Return the (X, Y) coordinate for the center point of the cell that contains the specified text.  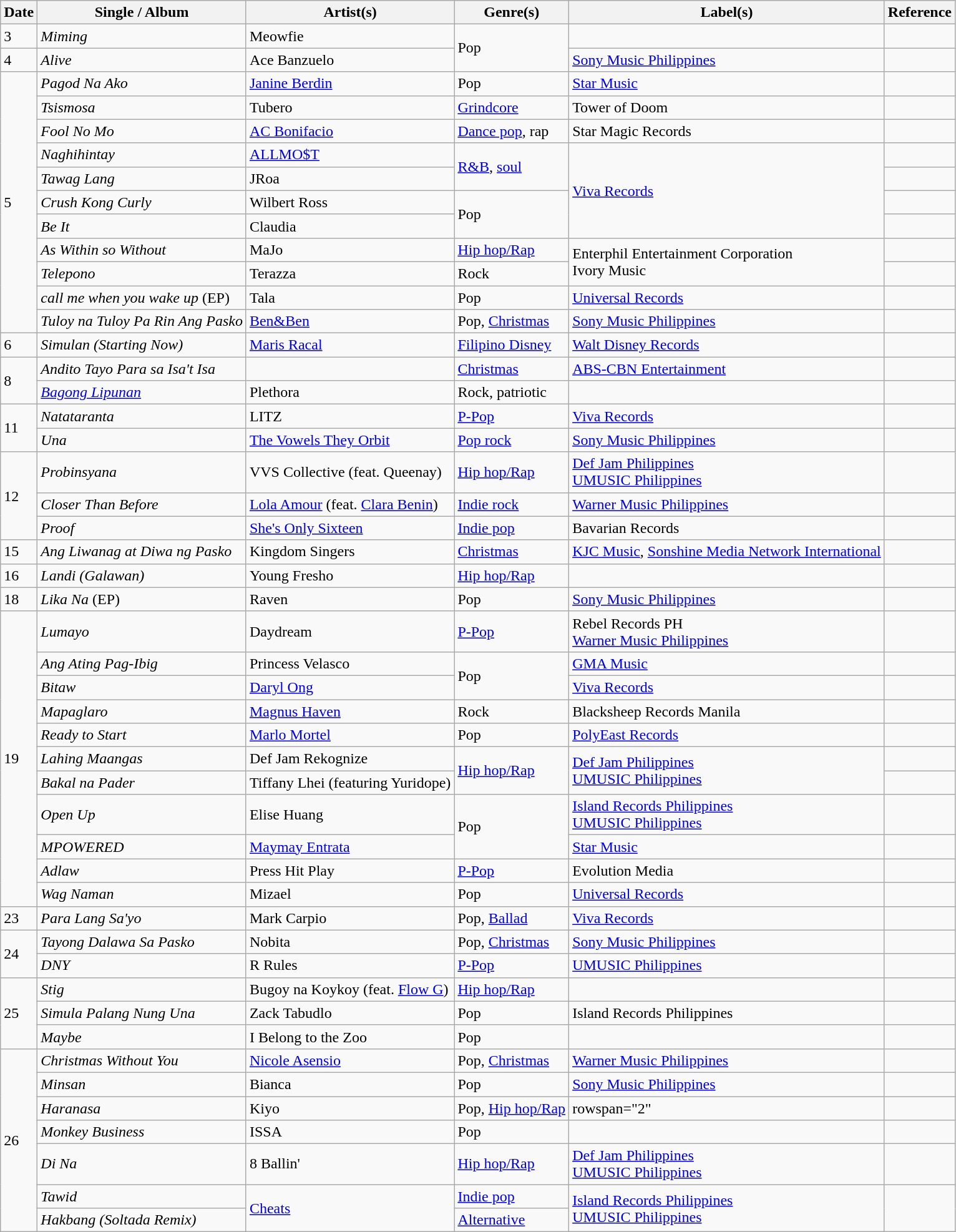
ABS-CBN Entertainment (727, 369)
LITZ (349, 416)
5 (19, 202)
Meowfie (349, 36)
Bakal na Pader (142, 783)
Maris Racal (349, 345)
Grindcore (512, 107)
Reference (920, 12)
Def Jam Rekognize (349, 759)
Daryl Ong (349, 687)
Walt Disney Records (727, 345)
Monkey Business (142, 1132)
Pop rock (512, 440)
MPOWERED (142, 847)
Simulan (Starting Now) (142, 345)
Be It (142, 226)
I Belong to the Zoo (349, 1037)
Wag Naman (142, 894)
Lahing Maangas (142, 759)
Alternative (512, 1220)
Daydream (349, 632)
Naghihintay (142, 155)
call me when you wake up (EP) (142, 298)
Marlo Mortel (349, 735)
3 (19, 36)
Lumayo (142, 632)
Open Up (142, 815)
Ben&Ben (349, 321)
Lola Amour (feat. Clara Benin) (349, 504)
11 (19, 428)
Una (142, 440)
Ready to Start (142, 735)
ALLMO$T (349, 155)
Rebel Records PHWarner Music Philippines (727, 632)
Single / Album (142, 12)
Simula Palang Nung Una (142, 1013)
Tayong Dalawa Sa Pasko (142, 942)
Andito Tayo Para sa Isa't Isa (142, 369)
Elise Huang (349, 815)
Tala (349, 298)
AC Bonifacio (349, 131)
Bagong Lipunan (142, 393)
Raven (349, 599)
Bitaw (142, 687)
KJC Music, Sonshine Media Network International (727, 552)
Tsismosa (142, 107)
Ang Ating Pag-Ibig (142, 663)
Natataranta (142, 416)
8 Ballin' (349, 1165)
Probinsyana (142, 472)
Enterphil Entertainment CorporationIvory Music (727, 262)
Genre(s) (512, 12)
Ang Liwanag at Diwa ng Pasko (142, 552)
Bugoy na Koykoy (feat. Flow G) (349, 989)
Plethora (349, 393)
Wilbert Ross (349, 202)
Janine Berdin (349, 84)
JRoa (349, 178)
Label(s) (727, 12)
Crush Kong Curly (142, 202)
Para Lang Sa'yo (142, 918)
Mapaglaro (142, 711)
Closer Than Before (142, 504)
Mizael (349, 894)
Zack Tabudlo (349, 1013)
VVS Collective (feat. Queenay) (349, 472)
Haranasa (142, 1108)
8 (19, 381)
Ace Banzuelo (349, 60)
Cheats (349, 1208)
Lika Na (EP) (142, 599)
23 (19, 918)
Maymay Entrata (349, 847)
rowspan="2" (727, 1108)
Indie rock (512, 504)
Bianca (349, 1084)
She's Only Sixteen (349, 528)
As Within so Without (142, 250)
The Vowels They Orbit (349, 440)
Magnus Haven (349, 711)
Minsan (142, 1084)
Proof (142, 528)
Tower of Doom (727, 107)
Press Hit Play (349, 871)
Telepono (142, 273)
Claudia (349, 226)
Maybe (142, 1037)
Rock, patriotic (512, 393)
Stig (142, 989)
MaJo (349, 250)
PolyEast Records (727, 735)
Island Records Philippines (727, 1013)
Evolution Media (727, 871)
Kiyo (349, 1108)
UMUSIC Philippines (727, 966)
Bavarian Records (727, 528)
Tiffany Lhei (featuring Yuridope) (349, 783)
25 (19, 1013)
Miming (142, 36)
Tuloy na Tuloy Pa Rin Ang Pasko (142, 321)
Star Magic Records (727, 131)
Young Fresho (349, 575)
Kingdom Singers (349, 552)
Fool No Mo (142, 131)
ISSA (349, 1132)
Tubero (349, 107)
Artist(s) (349, 12)
24 (19, 954)
Hakbang (Soltada Remix) (142, 1220)
Di Na (142, 1165)
Pop, Hip hop/Rap (512, 1108)
Princess Velasco (349, 663)
16 (19, 575)
Tawag Lang (142, 178)
4 (19, 60)
Nicole Asensio (349, 1060)
15 (19, 552)
Tawid (142, 1196)
Blacksheep Records Manila (727, 711)
Terazza (349, 273)
Christmas Without You (142, 1060)
Filipino Disney (512, 345)
6 (19, 345)
GMA Music (727, 663)
Nobita (349, 942)
Mark Carpio (349, 918)
Adlaw (142, 871)
Date (19, 12)
18 (19, 599)
Alive (142, 60)
12 (19, 496)
Pagod Na Ako (142, 84)
Landi (Galawan) (142, 575)
Dance pop, rap (512, 131)
26 (19, 1140)
R&B, soul (512, 167)
DNY (142, 966)
Pop, Ballad (512, 918)
R Rules (349, 966)
19 (19, 759)
